Capture the cell that displays the provided text and extract its [X, Y] central coordinate. 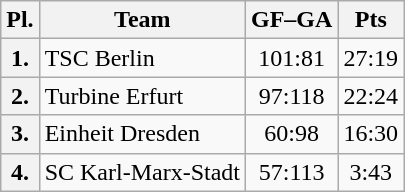
GF–GA [292, 20]
Team [142, 20]
22:24 [371, 96]
4. [20, 172]
27:19 [371, 58]
2. [20, 96]
3. [20, 134]
SC Karl-Marx-Stadt [142, 172]
Pts [371, 20]
60:98 [292, 134]
TSC Berlin [142, 58]
57:113 [292, 172]
101:81 [292, 58]
Pl. [20, 20]
1. [20, 58]
3:43 [371, 172]
Einheit Dresden [142, 134]
97:118 [292, 96]
16:30 [371, 134]
Turbine Erfurt [142, 96]
